Detect which cell encompasses the target text, then output its (x, y) center coordinate. 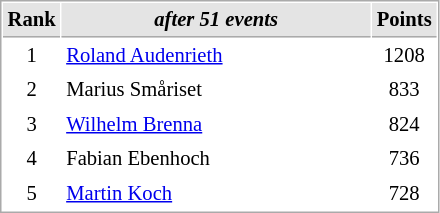
1208 (404, 56)
2 (32, 90)
Rank (32, 20)
Fabian Ebenhoch (216, 158)
4 (32, 158)
728 (404, 194)
1 (32, 56)
824 (404, 124)
3 (32, 124)
Points (404, 20)
Roland Audenrieth (216, 56)
5 (32, 194)
Marius Småriset (216, 90)
Martin Koch (216, 194)
833 (404, 90)
after 51 events (216, 20)
Wilhelm Brenna (216, 124)
736 (404, 158)
